Return (x, y) of the center of cell containing provided text 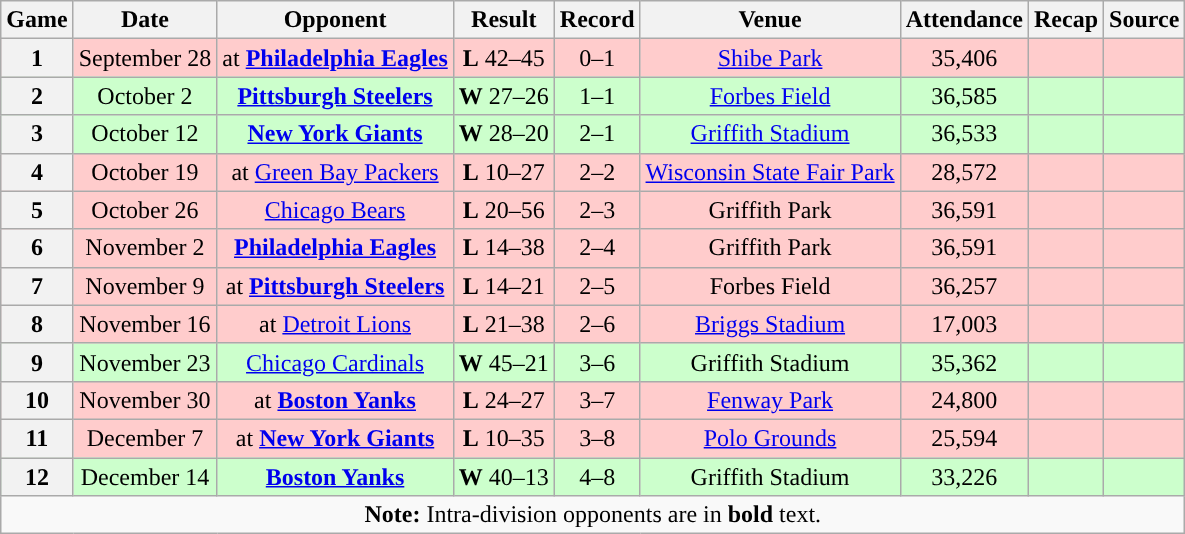
L 14–38 (504, 248)
1 (37, 58)
at Boston Yanks (335, 400)
at New York Giants (335, 438)
35,406 (964, 58)
Polo Grounds (770, 438)
W 28–20 (504, 134)
2–4 (597, 248)
W 27–26 (504, 96)
35,362 (964, 362)
Pittsburgh Steelers (335, 96)
0–1 (597, 58)
36,533 (964, 134)
28,572 (964, 172)
2–2 (597, 172)
L 24–27 (504, 400)
Fenway Park (770, 400)
December 7 (145, 438)
December 14 (145, 477)
10 (37, 400)
Source (1144, 20)
4–8 (597, 477)
Venue (770, 20)
November 2 (145, 248)
4 (37, 172)
L 10–27 (504, 172)
L 14–21 (504, 286)
Wisconsin State Fair Park (770, 172)
1–1 (597, 96)
Boston Yanks (335, 477)
8 (37, 324)
2 (37, 96)
3–8 (597, 438)
Attendance (964, 20)
25,594 (964, 438)
November 9 (145, 286)
2–6 (597, 324)
2–5 (597, 286)
9 (37, 362)
W 45–21 (504, 362)
Chicago Bears (335, 210)
2–1 (597, 134)
7 (37, 286)
Game (37, 20)
12 (37, 477)
33,226 (964, 477)
Shibe Park (770, 58)
24,800 (964, 400)
11 (37, 438)
October 19 (145, 172)
W 40–13 (504, 477)
Recap (1066, 20)
36,257 (964, 286)
at Detroit Lions (335, 324)
November 16 (145, 324)
Note: Intra-division opponents are in bold text. (593, 515)
Philadelphia Eagles (335, 248)
at Green Bay Packers (335, 172)
6 (37, 248)
36,585 (964, 96)
L 10–35 (504, 438)
17,003 (964, 324)
Result (504, 20)
October 12 (145, 134)
3–6 (597, 362)
Chicago Cardinals (335, 362)
3 (37, 134)
Date (145, 20)
November 23 (145, 362)
3–7 (597, 400)
at Philadelphia Eagles (335, 58)
L 21–38 (504, 324)
2–3 (597, 210)
New York Giants (335, 134)
L 20–56 (504, 210)
Briggs Stadium (770, 324)
at Pittsburgh Steelers (335, 286)
L 42–45 (504, 58)
Opponent (335, 20)
Record (597, 20)
November 30 (145, 400)
October 2 (145, 96)
September 28 (145, 58)
October 26 (145, 210)
5 (37, 210)
